For the text-containing cell, return its midpoint in [X, Y] coordinate format. 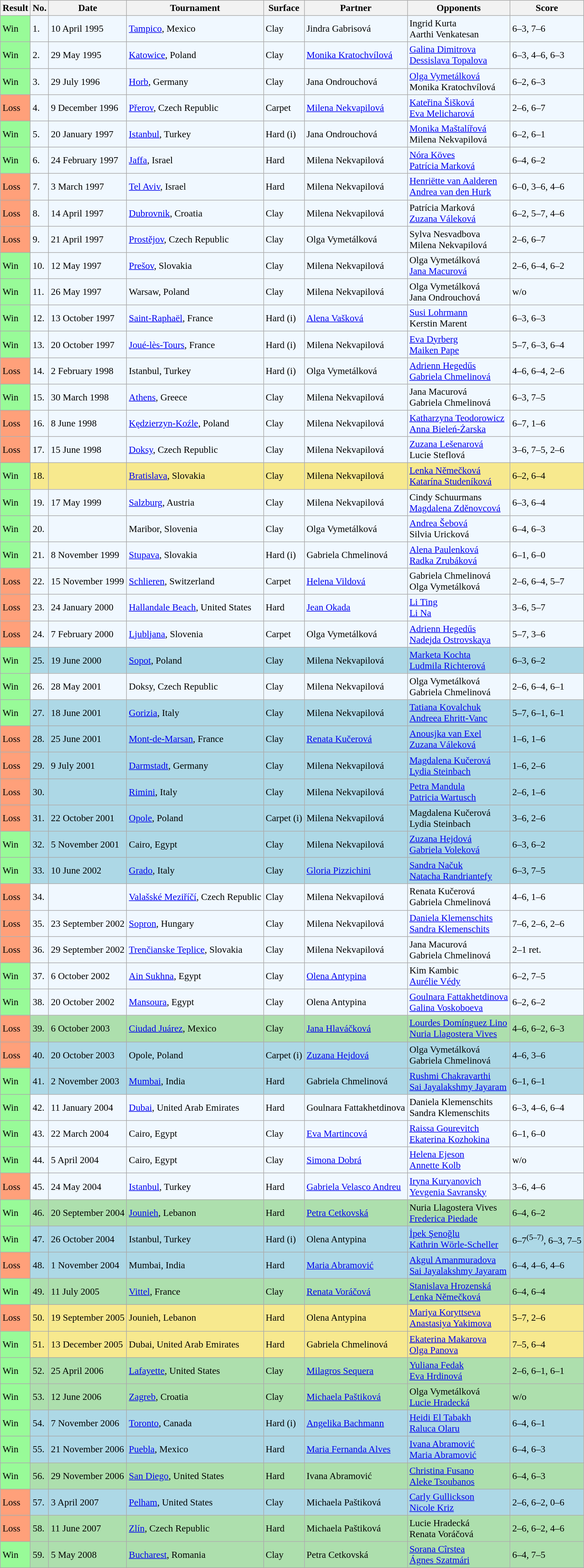
Goulnara Fattakhetdinova Galina Voskoboeva [458, 1002]
27. [40, 712]
6–4, 6–4 [547, 1291]
Vittel, France [195, 1291]
15. [40, 397]
22 March 2004 [88, 1134]
Cindy Schuurmans Magdalena Zděnovcová [458, 502]
4–6, 1–6 [547, 897]
25 April 2006 [88, 1370]
6–2, 6–4 [547, 476]
Alena Vašková [356, 318]
40. [40, 1055]
Mariya Koryttseva Anastasiya Yakimova [458, 1317]
20 January 1997 [88, 134]
42. [40, 1107]
Salzburg, Austria [195, 502]
Mont-de-Marsan, France [195, 739]
29 November 2006 [88, 1476]
Rimini, Italy [195, 792]
9 July 2001 [88, 765]
7–5, 6–4 [547, 1344]
6–4, 4–6, 4–6 [547, 1265]
6–2, 6–3 [547, 81]
29 July 1996 [88, 81]
52. [40, 1370]
6–4, 6–1 [547, 1423]
Kateřina Šišková Eva Melicharová [458, 107]
Monika Kratochvílová [356, 55]
Ciudad Juárez, Mexico [195, 1028]
4. [40, 107]
14 April 1997 [88, 213]
21. [40, 555]
7 February 2000 [88, 634]
Joué-lès-Tours, France [195, 344]
Angelika Bachmann [356, 1423]
32. [40, 844]
22. [40, 581]
Andrea Šebová Silvia Uricková [458, 529]
Ain Sukhna, Egypt [195, 975]
13. [40, 344]
Prostějov, Czech Republic [195, 239]
35. [40, 923]
2–6, 1–6 [547, 792]
Adrienn Hegedűs Nadejda Ostrovskaya [458, 634]
4–6, 6–4, 2–6 [547, 370]
6–2, 5–7, 4–6 [547, 213]
Zuzana Lešenarová Lucie Steflová [458, 450]
Trenčianske Teplice, Slovakia [195, 949]
Zuzana Hejdová Gabriela Voleková [458, 844]
6 October 2002 [88, 975]
İpek Şenoğlu Kathrin Wörle-Scheller [458, 1239]
3. [40, 81]
Tatiana Kovalchuk Andreea Ehritt-Vanc [458, 712]
28. [40, 739]
24 January 2000 [88, 608]
4–6, 3–6 [547, 1055]
6–1, 6–1 [547, 1081]
29. [40, 765]
6–2, 6–2 [547, 1002]
58. [40, 1529]
44. [40, 1160]
Lafayette, United States [195, 1370]
18. [40, 476]
Milagros Sequera [356, 1370]
48. [40, 1265]
Katowice, Poland [195, 55]
3–6, 2–6 [547, 818]
20 September 2004 [88, 1213]
23. [40, 608]
Jindra Gabrisová [356, 28]
31. [40, 818]
46. [40, 1213]
Zagreb, Croatia [195, 1397]
45. [40, 1186]
Ingrid Kurta Aarthi Venkatesan [458, 28]
19. [40, 502]
6–7, 1–6 [547, 423]
Hallandale Beach, United States [195, 608]
24 February 1997 [88, 160]
49. [40, 1291]
No. [40, 8]
Renata Kučerová [356, 739]
Sopot, Poland [195, 660]
6. [40, 160]
Olga Vymetálková Jana Macurová [458, 266]
34. [40, 897]
Katharzyna Teodorowicz Anna Bieleń-Żarska [458, 423]
29 May 1995 [88, 55]
24. [40, 634]
Sandra Načuk Natacha Randriantefy [458, 871]
Simona Dobrá [356, 1160]
2–6, 6–2, 0–6 [547, 1502]
San Diego, United States [195, 1476]
Anousjka van Exel Zuzana Váleková [458, 739]
56. [40, 1476]
17. [40, 450]
22 October 2001 [88, 818]
3–6, 7–5, 2–6 [547, 450]
5 April 2004 [88, 1160]
Valašské Meziříčí, Czech Republic [195, 897]
Darmstadt, Germany [195, 765]
Toronto, Canada [195, 1423]
3 March 1997 [88, 187]
30. [40, 792]
Helena Ejeson Annette Kolb [458, 1160]
54. [40, 1423]
Olga Vymetálková Jana Ondrouchová [458, 292]
38. [40, 1002]
Petra Mandula Patricia Wartusch [458, 792]
Ivana Abramović Maria Abramović [458, 1449]
Pelham, United States [195, 1502]
Date [88, 8]
7. [40, 187]
19 September 2005 [88, 1317]
3 April 2007 [88, 1502]
Grado, Italy [195, 871]
11 July 2005 [88, 1291]
Iryna Kuryanovich Yevgenia Savransky [458, 1186]
Nóra Köves Patrícia Marková [458, 160]
Monika Maštalířová Milena Nekvapilová [458, 134]
37. [40, 975]
Jaffa, Israel [195, 160]
Ljubljana, Slovenia [195, 634]
39. [40, 1028]
Sylva Nesvadbova Milena Nekvapilová [458, 239]
5. [40, 134]
41. [40, 1081]
15 November 1999 [88, 581]
Surface [284, 8]
12. [40, 318]
5–7, 6–3, 6–4 [547, 344]
Stanislava Hrozenská Lenka Němečková [458, 1291]
Gabriela Chmelinová Olga Vymetálková [458, 581]
Yuliana Fedak Eva Hrdinová [458, 1370]
6–0, 3–6, 4–6 [547, 187]
Raissa Gourevitch Ekaterina Kozhokina [458, 1134]
Henriëtte van Aalderen Andrea van den Hurk [458, 187]
10 April 1995 [88, 28]
12 May 1997 [88, 266]
Partner [356, 8]
Maria Abramović [356, 1265]
53. [40, 1397]
9. [40, 239]
6–2, 6–1 [547, 134]
Kędzierzyn-Koźle, Poland [195, 423]
25. [40, 660]
Result [15, 8]
13 December 2005 [88, 1344]
Kim Kambic Aurélie Védy [458, 975]
6–3, 7–6 [547, 28]
Jean Okada [356, 608]
Tampico, Mexico [195, 28]
23 September 2002 [88, 923]
5–7, 3–6 [547, 634]
17 May 1999 [88, 502]
6–4, 7–5 [547, 1555]
51. [40, 1344]
19 June 2000 [88, 660]
20 October 2003 [88, 1055]
Saint-Raphaël, France [195, 318]
10. [40, 266]
2–6, 6–4, 5–7 [547, 581]
26 October 2004 [88, 1239]
Athens, Greece [195, 397]
20 October 1997 [88, 344]
2–6, 6–2, 4–6 [547, 1529]
28 May 2001 [88, 686]
Ekaterina Makarova Olga Panova [458, 1344]
Gorizia, Italy [195, 712]
Prešov, Slovakia [195, 266]
3–6, 4–6 [547, 1186]
6–3, 6–4 [547, 502]
2. [40, 55]
2 November 2003 [88, 1081]
Gloria Pizzichini [356, 871]
Score [547, 8]
Schlieren, Switzerland [195, 581]
4–6, 6–2, 6–3 [547, 1028]
Carly Gullickson Nicole Kriz [458, 1502]
Opponents [458, 8]
16. [40, 423]
Zuzana Hejdová [356, 1055]
Ivana Abramović [356, 1476]
3–6, 5–7 [547, 608]
20. [40, 529]
Rushmi Chakravarthi Sai Jayalakshmy Jayaram [458, 1081]
50. [40, 1317]
Lucie Hradecká Renata Voráčová [458, 1529]
Olga Vymetálková Monika Kratochvílová [458, 81]
2–6, 6–4, 6–1 [547, 686]
11 January 2004 [88, 1107]
13 October 1997 [88, 318]
Akgul Amanmuradova Sai Jayalakshmy Jayaram [458, 1265]
Lenka Němečková Katarína Studeníková [458, 476]
33. [40, 871]
Sopron, Hungary [195, 923]
Eva Martincová [356, 1134]
Stupava, Slovakia [195, 555]
Tel Aviv, Israel [195, 187]
14. [40, 370]
Marketa Kochta Ludmila Richterová [458, 660]
7 November 2006 [88, 1423]
6–3, 4–6, 6–3 [547, 55]
Sorana Cîrstea Ágnes Szatmári [458, 1555]
30 March 1998 [88, 397]
Tournament [195, 8]
Dubrovnik, Croatia [195, 213]
47. [40, 1239]
2 February 1998 [88, 370]
6–2, 7–5 [547, 975]
5 May 2008 [88, 1555]
Li Ting Li Na [458, 608]
6–7(5–7), 6–3, 7–5 [547, 1239]
2–6, 6–1, 6–1 [547, 1370]
1–6, 1–6 [547, 739]
Adrienn Hegedűs Gabriela Chmelinová [458, 370]
Nuria Llagostera Vives Frederica Piedade [458, 1213]
Přerov, Czech Republic [195, 107]
Goulnara Fattakhetdinova [356, 1107]
Lourdes Domínguez Lino Nuria Llagostera Vives [458, 1028]
Warsaw, Poland [195, 292]
Horb, Germany [195, 81]
9 December 1996 [88, 107]
Susi Lohrmann Kerstin Marent [458, 318]
21 November 2006 [88, 1449]
6–3, 4–6, 6–4 [547, 1107]
8 June 1998 [88, 423]
Gabriela Velasco Andreu [356, 1186]
Heidi El Tabakh Raluca Olaru [458, 1423]
43. [40, 1134]
Renata Kučerová Gabriela Chmelinová [458, 897]
5 November 2001 [88, 844]
5–7, 2–6 [547, 1317]
1. [40, 28]
24 May 2004 [88, 1186]
Eva Dyrberg Maiken Pape [458, 344]
Galina Dimitrova Dessislava Topalova [458, 55]
21 April 1997 [88, 239]
15 June 1998 [88, 450]
5–7, 6–1, 6–1 [547, 712]
Alena Paulenková Radka Zrubáková [458, 555]
26. [40, 686]
1–6, 2–6 [547, 765]
Helena Vildová [356, 581]
36. [40, 949]
10 June 2002 [88, 871]
20 October 2002 [88, 1002]
57. [40, 1502]
59. [40, 1555]
6–3, 6–3 [547, 318]
7–6, 2–6, 2–6 [547, 923]
Renata Voráčová [356, 1291]
Bratislava, Slovakia [195, 476]
55. [40, 1449]
18 June 2001 [88, 712]
Christina Fusano Aleke Tsoubanos [458, 1476]
Puebla, Mexico [195, 1449]
26 May 1997 [88, 292]
2–6, 6–4, 6–2 [547, 266]
6 October 2003 [88, 1028]
1 November 2004 [88, 1265]
Maria Fernanda Alves [356, 1449]
Maribor, Slovenia [195, 529]
8 November 1999 [88, 555]
Bucharest, Romania [195, 1555]
11. [40, 292]
Jana Hlaváčková [356, 1028]
12 June 2006 [88, 1397]
Zlín, Czech Republic [195, 1529]
29 September 2002 [88, 949]
Mansoura, Egypt [195, 1002]
11 June 2007 [88, 1529]
Patrícia Marková Zuzana Váleková [458, 213]
8. [40, 213]
Olga Vymetálková Lucie Hradecká [458, 1397]
2–1 ret. [547, 949]
25 June 2001 [88, 739]
